Determine the [x, y] coordinate at the center of the cell enclosing the given text.  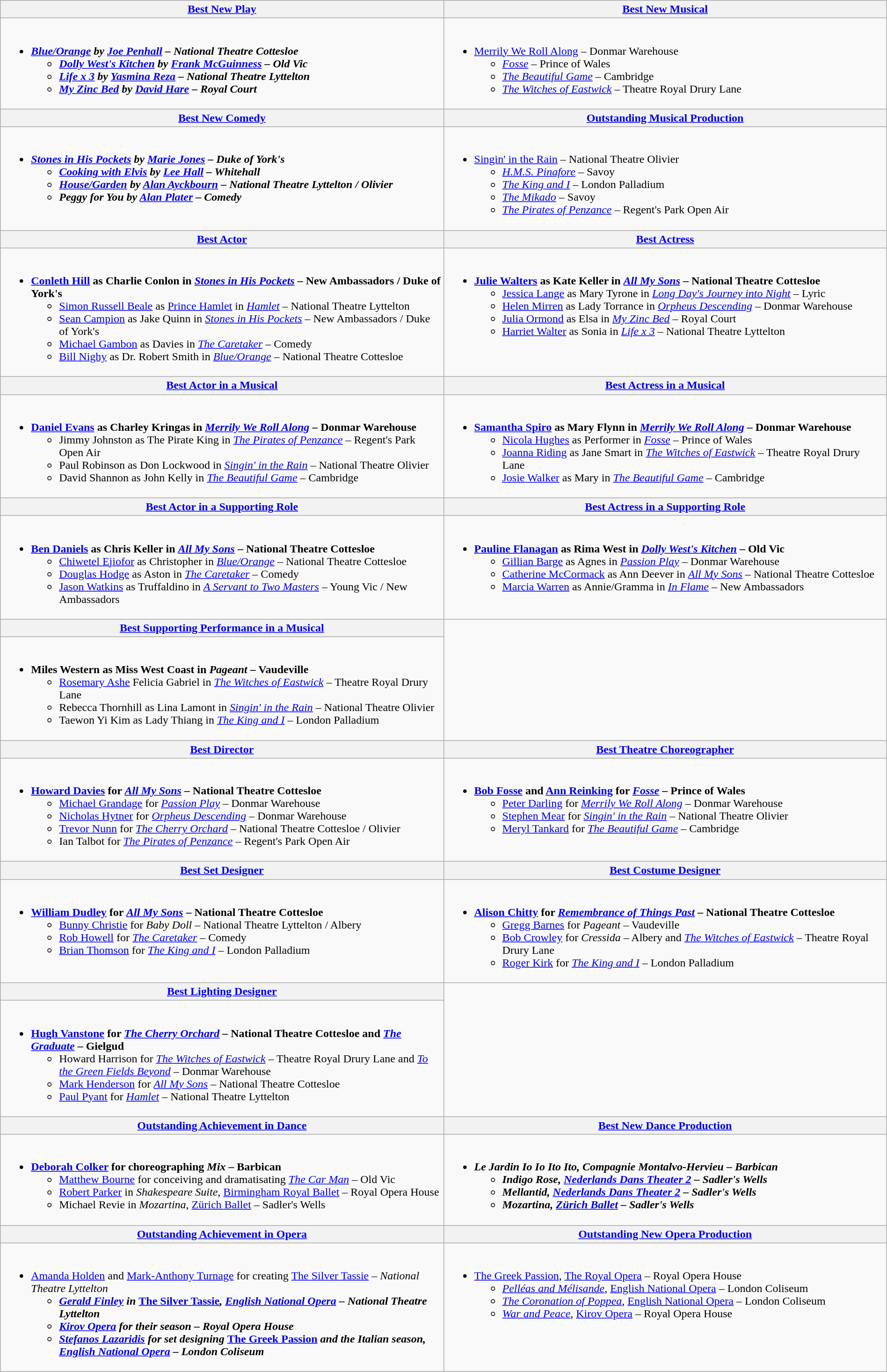
Best Actress in a Supporting Role [665, 507]
Outstanding Musical Production [665, 118]
Best Director [222, 749]
Best New Play [222, 9]
Best Actress in a Musical [665, 385]
Best New Musical [665, 9]
Best Theatre Choreographer [665, 749]
Best Costume Designer [665, 871]
Outstanding New Opera Production [665, 1234]
Best New Comedy [222, 118]
Merrily We Roll Along – Donmar WarehouseFosse – Prince of WalesThe Beautiful Game – CambridgeThe Witches of Eastwick – Theatre Royal Drury Lane [665, 64]
Best Actor in a Musical [222, 385]
Best Lighting Designer [222, 992]
Best Actor in a Supporting Role [222, 507]
Outstanding Achievement in Dance [222, 1125]
Best Supporting Performance in a Musical [222, 628]
Outstanding Achievement in Opera [222, 1234]
Best Set Designer [222, 871]
Best Actor [222, 239]
Best Actress [665, 239]
Best New Dance Production [665, 1125]
